From the cell containing the given text, extract its center point as [x, y] coordinate. 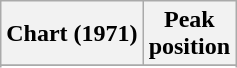
Chart (1971) [72, 34]
Peakposition [189, 34]
